Return the [X, Y] coordinate for the center point of the cell that contains the specified text.  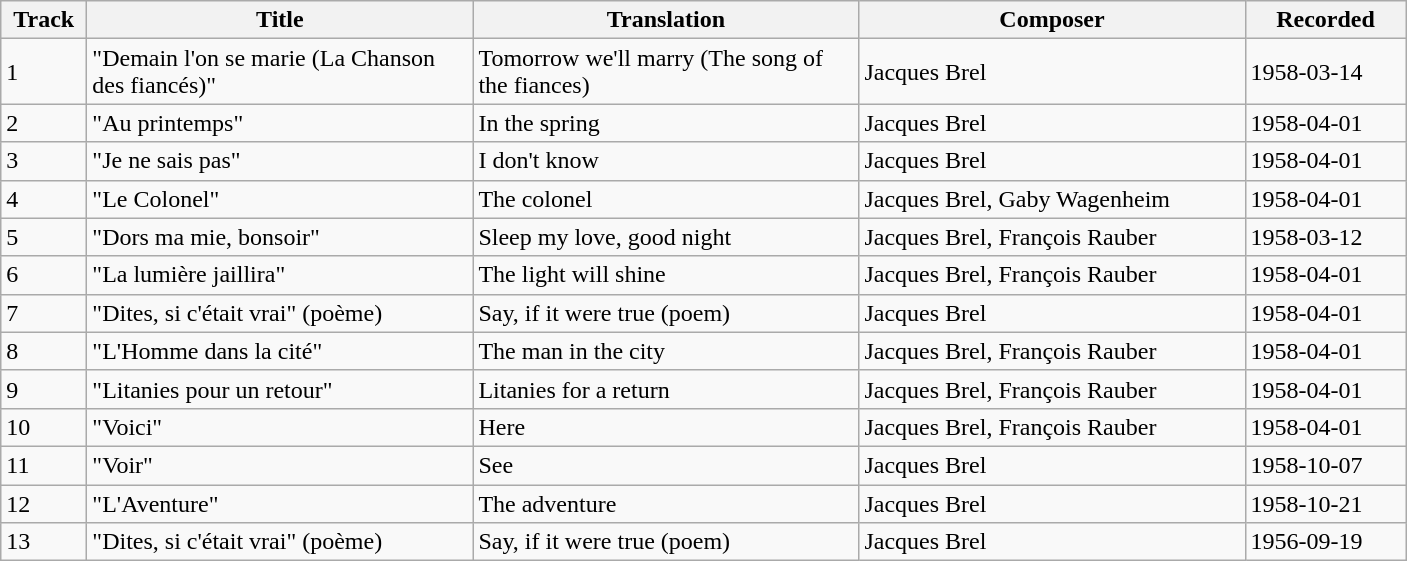
Composer [1052, 20]
1958-03-14 [1326, 72]
"Voici" [280, 427]
3 [44, 161]
"La lumière jaillira" [280, 275]
Title [280, 20]
"Demain l'on se marie (La Chanson des fiancés)" [280, 72]
"Au printemps" [280, 123]
10 [44, 427]
Recorded [1326, 20]
See [666, 465]
5 [44, 237]
The light will shine [666, 275]
"Voir" [280, 465]
9 [44, 389]
"Dors ma mie, bonsoir" [280, 237]
Here [666, 427]
Tomorrow we'll marry (The song of the fiances) [666, 72]
4 [44, 199]
11 [44, 465]
"Je ne sais pas" [280, 161]
Track [44, 20]
8 [44, 351]
1 [44, 72]
"Le Colonel" [280, 199]
"L'Aventure" [280, 503]
Litanies for a return [666, 389]
12 [44, 503]
1958-03-12 [1326, 237]
I don't know [666, 161]
In the spring [666, 123]
7 [44, 313]
13 [44, 542]
1958-10-21 [1326, 503]
The colonel [666, 199]
1958-10-07 [1326, 465]
"L'Homme dans la cité" [280, 351]
The man in the city [666, 351]
1956-09-19 [1326, 542]
Sleep my love, good night [666, 237]
Translation [666, 20]
The adventure [666, 503]
Jacques Brel, Gaby Wagenheim [1052, 199]
"Litanies pour un retour" [280, 389]
6 [44, 275]
2 [44, 123]
